Scan for the cell matching the given text and deliver its [X, Y] coordinate at center. 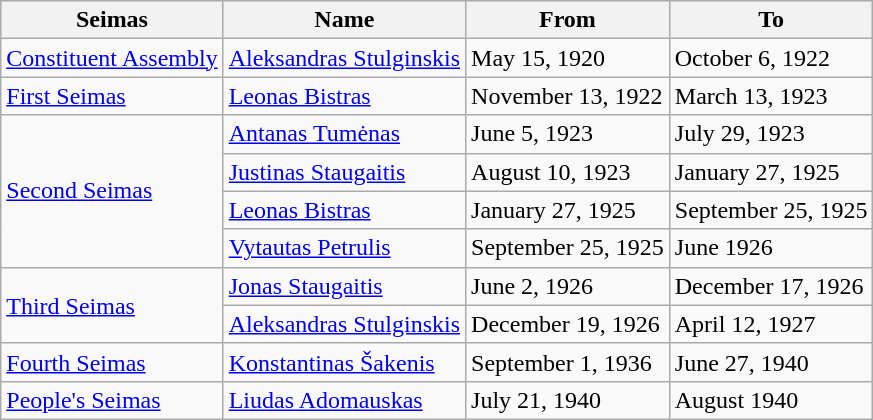
August 10, 1923 [568, 172]
Name [344, 20]
June 1926 [771, 248]
November 13, 1922 [568, 96]
People's Seimas [112, 400]
Konstantinas Šakenis [344, 362]
July 29, 1923 [771, 134]
Third Seimas [112, 305]
May 15, 1920 [568, 58]
Second Seimas [112, 191]
December 19, 1926 [568, 324]
December 17, 1926 [771, 286]
March 13, 1923 [771, 96]
June 2, 1926 [568, 286]
Antanas Tumėnas [344, 134]
April 12, 1927 [771, 324]
August 1940 [771, 400]
June 5, 1923 [568, 134]
September 1, 1936 [568, 362]
June 27, 1940 [771, 362]
To [771, 20]
Fourth Seimas [112, 362]
From [568, 20]
Jonas Staugaitis [344, 286]
October 6, 1922 [771, 58]
First Seimas [112, 96]
Seimas [112, 20]
Justinas Staugaitis [344, 172]
Liudas Adomauskas [344, 400]
Vytautas Petrulis [344, 248]
July 21, 1940 [568, 400]
Constituent Assembly [112, 58]
